Extract the (x, y) coordinate from the center of the cell holding the provided text.  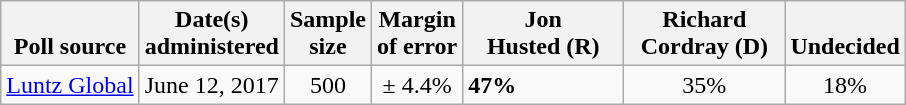
JonHusted (R) (544, 34)
18% (845, 85)
Poll source (70, 34)
500 (328, 85)
Undecided (845, 34)
Date(s)administered (212, 34)
June 12, 2017 (212, 85)
35% (704, 85)
Luntz Global (70, 85)
RichardCordray (D) (704, 34)
Samplesize (328, 34)
± 4.4% (416, 85)
Marginof error (416, 34)
47% (544, 85)
